Return the (x, y) coordinate for the center point of the cell that contains the specified text.  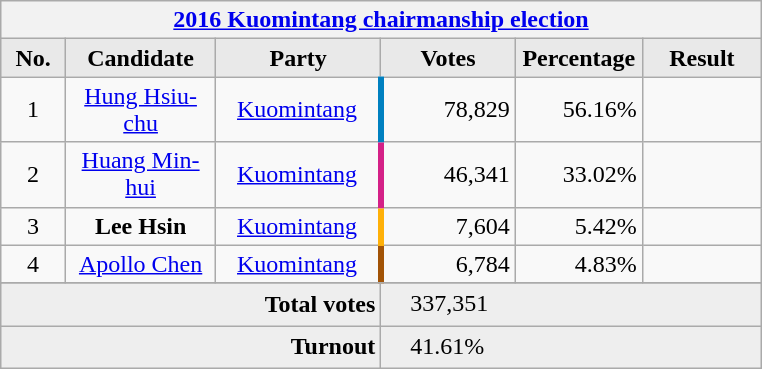
78,829 (448, 110)
Huang Min-hui (141, 174)
4 (32, 264)
4.83% (578, 264)
Hung Hsiu-chu (141, 110)
3 (32, 226)
1 (32, 110)
Candidate (141, 58)
Party (298, 58)
46,341 (448, 174)
No. (32, 58)
6,784 (448, 264)
56.16% (578, 110)
337,351 (572, 304)
Votes (448, 58)
2016 Kuomintang chairmanship election (380, 20)
Percentage (578, 58)
41.61% (572, 348)
5.42% (578, 226)
Apollo Chen (141, 264)
Total votes (190, 304)
Lee Hsin (141, 226)
33.02% (578, 174)
2 (32, 174)
Turnout (190, 348)
Result (702, 58)
7,604 (448, 226)
